Search for the cell housing the specified text and yield its (X, Y) center coordinate. 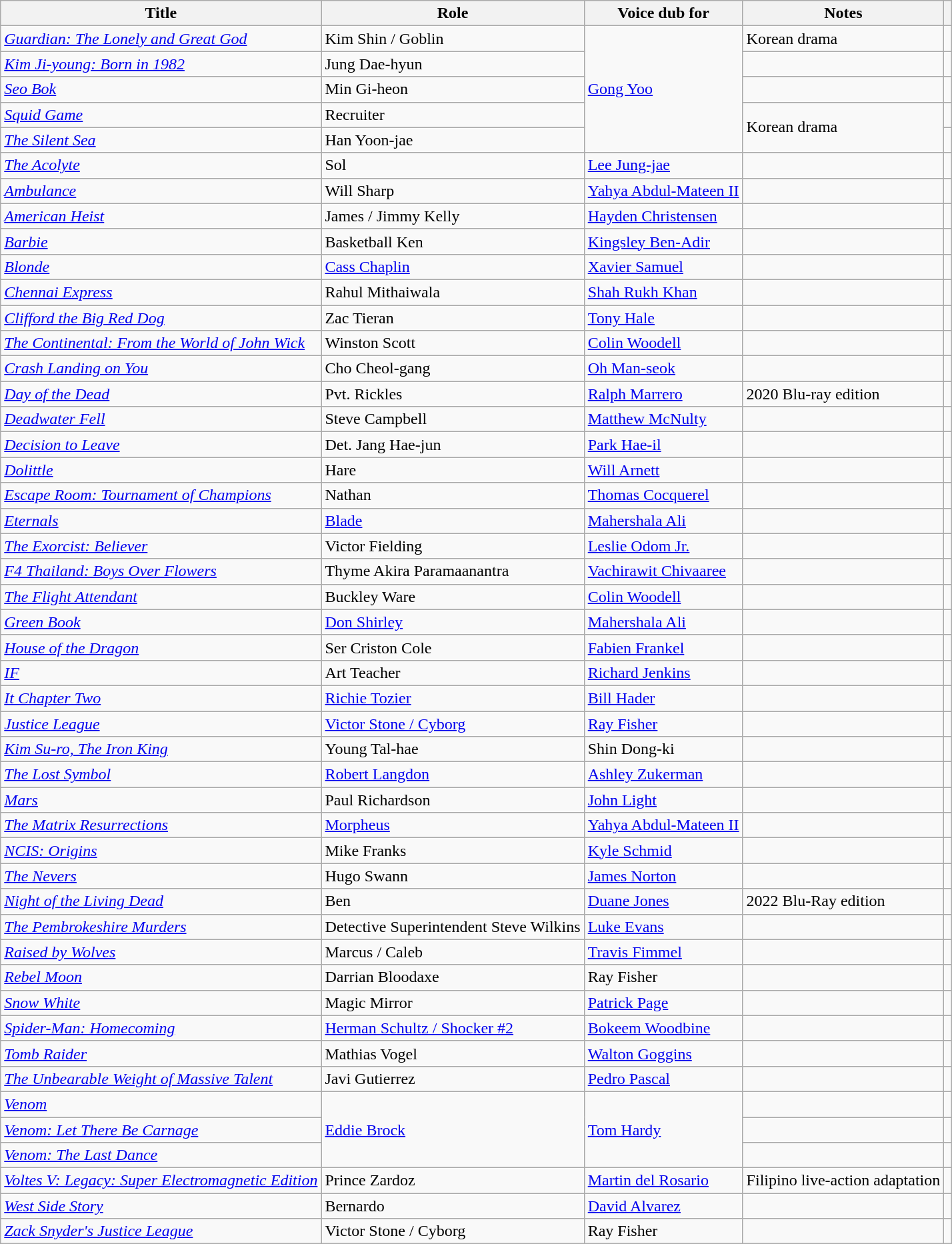
Cass Chaplin (453, 267)
The Lost Symbol (161, 775)
Walton Goggins (663, 1053)
Crash Landing on You (161, 369)
Tony Hale (663, 318)
It Chapter Two (161, 698)
Day of the Dead (161, 394)
Barbie (161, 241)
2022 Blu-Ray edition (843, 901)
Ambulance (161, 191)
David Alvarez (663, 1206)
Shah Rukh Khan (663, 292)
Pvt. Rickles (453, 394)
Blade (453, 521)
Kim Su-ro, The Iron King (161, 749)
Det. Jang Hae-jun (453, 445)
2020 Blu-ray edition (843, 394)
Herman Schultz / Shocker #2 (453, 1028)
Fabien Frankel (663, 647)
Xavier Samuel (663, 267)
Oh Man-seok (663, 369)
Jung Dae-hyun (453, 64)
NCIS: Origins (161, 851)
The Pembrokeshire Murders (161, 927)
The Silent Sea (161, 140)
James Norton (663, 876)
Patrick Page (663, 1003)
Shin Dong-ki (663, 749)
The Acolyte (161, 165)
Filipino live-action adaptation (843, 1181)
Hugo Swann (453, 876)
Magic Mirror (453, 1003)
Bill Hader (663, 698)
Han Yoon-jae (453, 140)
Young Tal-hae (453, 749)
Tomb Raider (161, 1053)
Basketball Ken (453, 241)
Bokeem Woodbine (663, 1028)
Richard Jenkins (663, 673)
Marcus / Caleb (453, 952)
Art Teacher (453, 673)
Morpheus (453, 825)
Mathias Vogel (453, 1053)
Ser Criston Cole (453, 647)
Raised by Wolves (161, 952)
Will Sharp (453, 191)
Sol (453, 165)
F4 Thailand: Boys Over Flowers (161, 571)
Clifford the Big Red Dog (161, 318)
The Flight Attendant (161, 597)
West Side Story (161, 1206)
Victor Fielding (453, 546)
Robert Langdon (453, 775)
Don Shirley (453, 622)
Title (161, 13)
Venom (161, 1104)
Mike Franks (453, 851)
Notes (843, 13)
Ben (453, 901)
Ralph Marrero (663, 394)
Leslie Odom Jr. (663, 546)
Nathan (453, 495)
The Unbearable Weight of Massive Talent (161, 1079)
Steve Campbell (453, 419)
Blonde (161, 267)
Kingsley Ben-Adir (663, 241)
James / Jimmy Kelly (453, 216)
Min Gi-heon (453, 89)
Zack Snyder's Justice League (161, 1231)
Winston Scott (453, 343)
Ashley Zukerman (663, 775)
Guardian: The Lonely and Great God (161, 39)
Gong Yoo (663, 89)
Voice dub for (663, 13)
Squid Game (161, 115)
American Heist (161, 216)
Kyle Schmid (663, 851)
Detective Superintendent Steve Wilkins (453, 927)
Rahul Mithaiwala (453, 292)
Travis Fimmel (663, 952)
Decision to Leave (161, 445)
Dolittle (161, 470)
Park Hae-il (663, 445)
Recruiter (453, 115)
Duane Jones (663, 901)
Paul Richardson (453, 800)
Justice League (161, 723)
Hare (453, 470)
Tom Hardy (663, 1129)
Thomas Cocquerel (663, 495)
Venom: The Last Dance (161, 1155)
Will Arnett (663, 470)
John Light (663, 800)
Vachirawit Chivaaree (663, 571)
Role (453, 13)
Richie Tozier (453, 698)
Cho Cheol-gang (453, 369)
Hayden Christensen (663, 216)
Venom: Let There Be Carnage (161, 1130)
Lee Jung-jae (663, 165)
Kim Ji-young: Born in 1982 (161, 64)
Chennai Express (161, 292)
Mars (161, 800)
The Exorcist: Believer (161, 546)
Javi Gutierrez (453, 1079)
Pedro Pascal (663, 1079)
Voltes V: Legacy: Super Electromagnetic Edition (161, 1181)
Green Book (161, 622)
Prince Zardoz (453, 1181)
Darrian Bloodaxe (453, 977)
Martin del Rosario (663, 1181)
Zac Tieran (453, 318)
Seo Bok (161, 89)
The Continental: From the World of John Wick (161, 343)
The Nevers (161, 876)
House of the Dragon (161, 647)
Deadwater Fell (161, 419)
Eternals (161, 521)
Night of the Living Dead (161, 901)
Buckley Ware (453, 597)
Escape Room: Tournament of Champions (161, 495)
Rebel Moon (161, 977)
Snow White (161, 1003)
IF (161, 673)
Matthew McNulty (663, 419)
Luke Evans (663, 927)
Eddie Brock (453, 1129)
Kim Shin / Goblin (453, 39)
Spider-Man: Homecoming (161, 1028)
The Matrix Resurrections (161, 825)
Thyme Akira Paramaanantra (453, 571)
Bernardo (453, 1206)
